From the cell containing the given text, extract its center point as (x, y) coordinate. 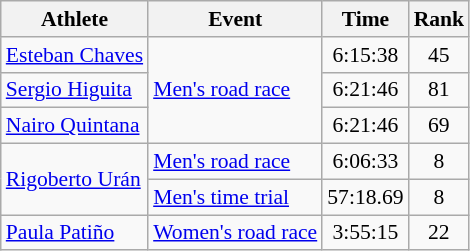
22 (440, 233)
6:06:33 (365, 162)
81 (440, 90)
6:15:38 (365, 55)
3:55:15 (365, 233)
Paula Patiño (74, 233)
Rank (440, 19)
Athlete (74, 19)
69 (440, 126)
Time (365, 19)
Women's road race (235, 233)
57:18.69 (365, 197)
Rigoberto Urán (74, 180)
Sergio Higuita (74, 90)
Nairo Quintana (74, 126)
Men's time trial (235, 197)
45 (440, 55)
Esteban Chaves (74, 55)
Event (235, 19)
